Determine the (X, Y) coordinate at the center of the cell enclosing the given text.  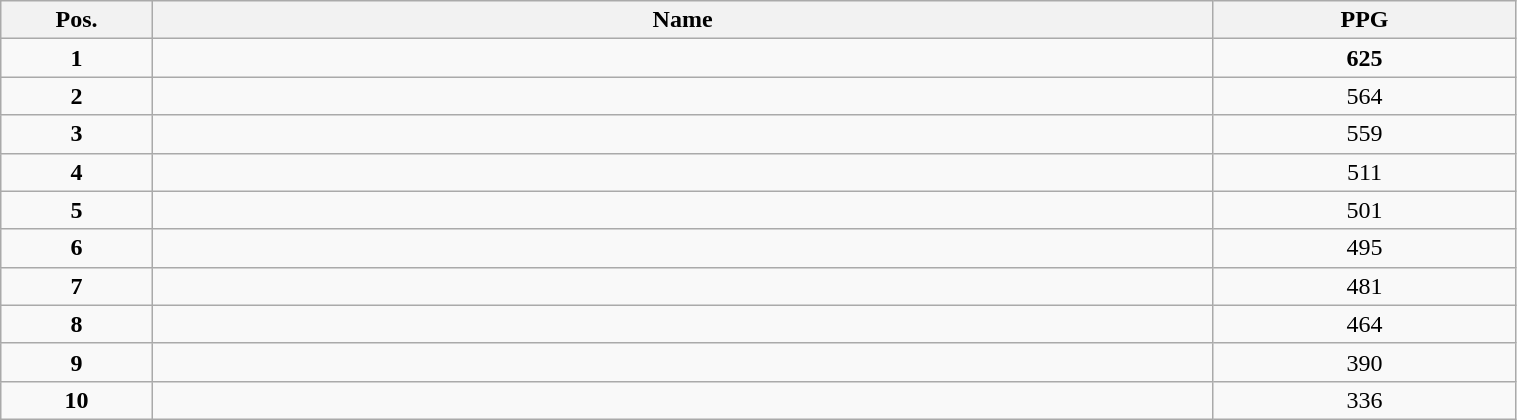
336 (1364, 400)
Pos. (77, 20)
Name (682, 20)
9 (77, 362)
481 (1364, 286)
464 (1364, 324)
501 (1364, 210)
4 (77, 172)
8 (77, 324)
10 (77, 400)
5 (77, 210)
390 (1364, 362)
7 (77, 286)
3 (77, 134)
564 (1364, 96)
495 (1364, 248)
511 (1364, 172)
559 (1364, 134)
2 (77, 96)
1 (77, 58)
625 (1364, 58)
6 (77, 248)
PPG (1364, 20)
